Provide the (X, Y) coordinate of the cell's center where the given text is located.  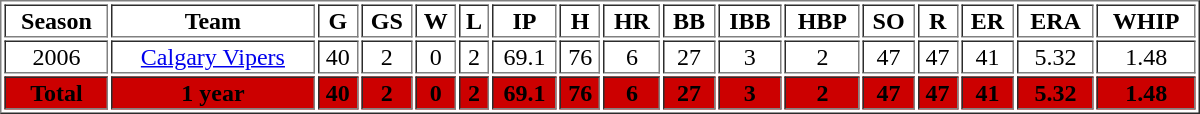
Team (212, 20)
Total (56, 92)
IP (524, 20)
HR (632, 20)
1 year (212, 92)
HBP (822, 20)
Season (56, 20)
R (938, 20)
SO (888, 20)
ER (988, 20)
H (580, 20)
WHIP (1146, 20)
G (338, 20)
GS (386, 20)
Calgary Vipers (212, 56)
IBB (750, 20)
L (474, 20)
2006 (56, 56)
ERA (1056, 20)
W (436, 20)
BB (688, 20)
